Return the [x, y] coordinate for the center point of the cell that contains the specified text.  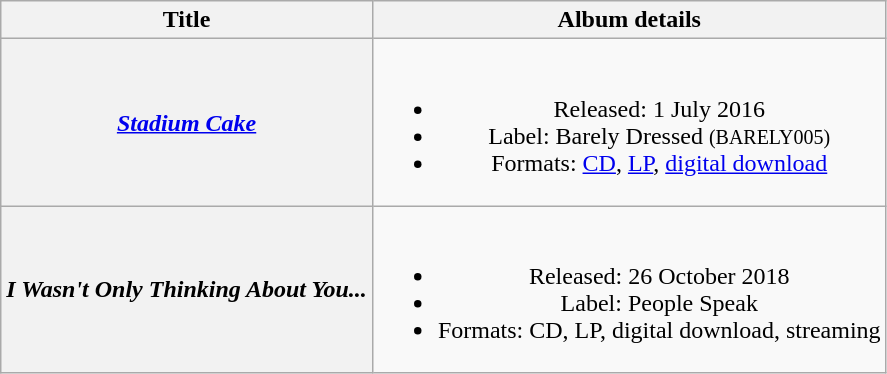
I Wasn't Only Thinking About You... [187, 290]
Stadium Cake [187, 122]
Released: 26 October 2018Label: People SpeakFormats: CD, LP, digital download, streaming [629, 290]
Title [187, 20]
Released: 1 July 2016Label: Barely Dressed (BARELY005)Formats: CD, LP, digital download [629, 122]
Album details [629, 20]
